Locate the cell with the specified text and output its (X, Y) center coordinate. 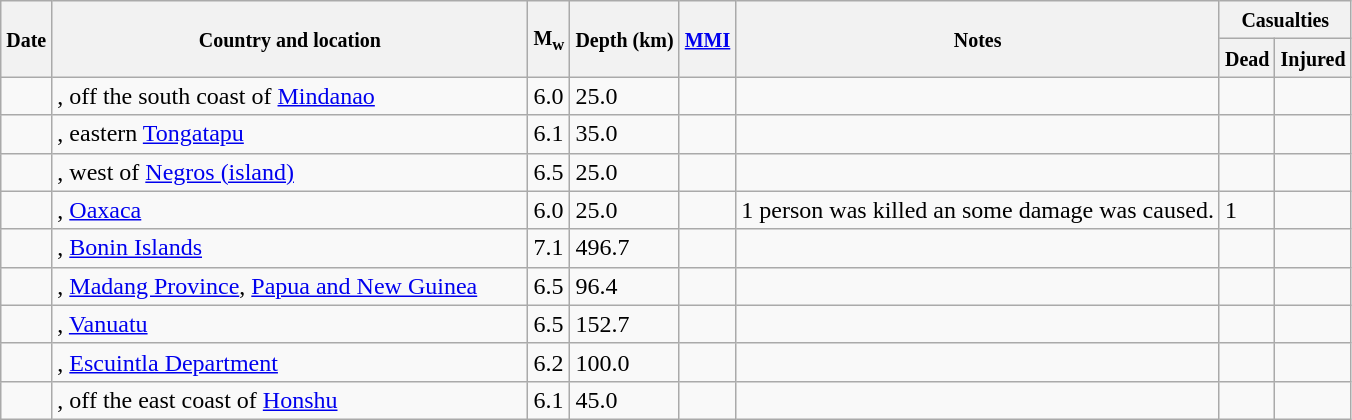
, Vanuatu (290, 324)
Notes (978, 39)
Country and location (290, 39)
MMI (708, 39)
, Oaxaca (290, 210)
100.0 (624, 362)
, off the east coast of Honshu (290, 400)
Casualties (1285, 20)
45.0 (624, 400)
152.7 (624, 324)
, west of Negros (island) (290, 172)
35.0 (624, 134)
7.1 (549, 248)
, Bonin Islands (290, 248)
1 (1247, 210)
496.7 (624, 248)
Injured (1313, 58)
96.4 (624, 286)
, off the south coast of Mindanao (290, 96)
, Madang Province, Papua and New Guinea (290, 286)
Depth (km) (624, 39)
6.2 (549, 362)
, eastern Tongatapu (290, 134)
Date (26, 39)
Mw (549, 39)
Dead (1247, 58)
1 person was killed an some damage was caused. (978, 210)
, Escuintla Department (290, 362)
